Locate the cell with the specified text and output its (X, Y) center coordinate. 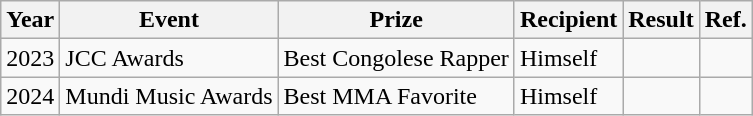
Mundi Music Awards (169, 96)
Ref. (726, 20)
JCC Awards (169, 58)
Recipient (568, 20)
2024 (30, 96)
Prize (396, 20)
Event (169, 20)
2023 (30, 58)
Year (30, 20)
Best Congolese Rapper (396, 58)
Best MMA Favorite (396, 96)
Result (661, 20)
